Return the [x, y] coordinate for the center point of the cell that contains the specified text.  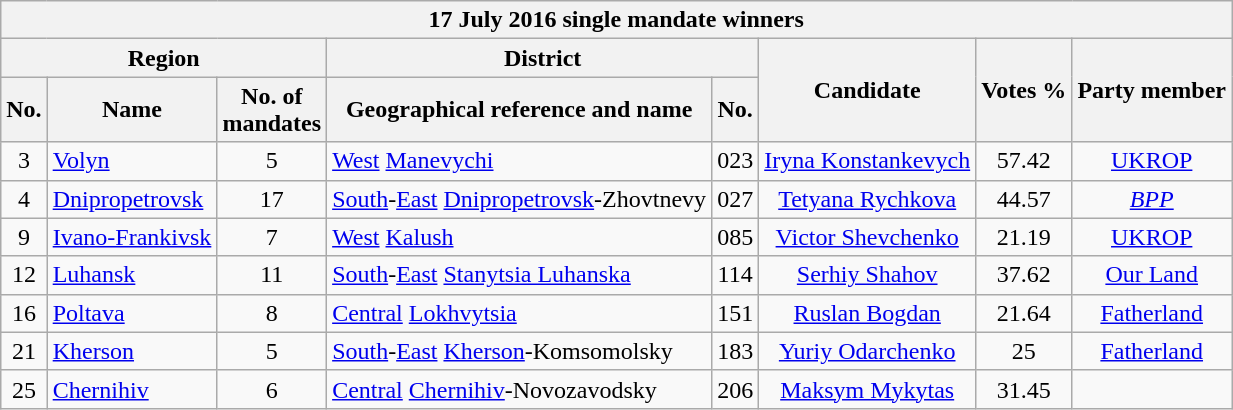
9 [24, 237]
Yuriy Odarchenko [868, 351]
17 [272, 199]
Geographical reference and name [520, 110]
21 [24, 351]
151 [736, 313]
027 [736, 199]
Central Lokhvytsia [520, 313]
Serhiy Shahov [868, 275]
West Kalush [520, 237]
Party member [1152, 90]
South-East Kherson-Komsomolsky [520, 351]
17 July 2016 single mandate winners [616, 20]
West Manevychi [520, 161]
57.42 [1024, 161]
21.64 [1024, 313]
Dnipropetrovsk [132, 199]
3 [24, 161]
Poltava [132, 313]
Victor Shevchenko [868, 237]
Chernihiv [132, 389]
Luhansk [132, 275]
023 [736, 161]
Iryna Konstankevych [868, 161]
37.62 [1024, 275]
16 [24, 313]
No. of mandates [272, 110]
7 [272, 237]
Region [164, 58]
4 [24, 199]
Ruslan Bogdan [868, 313]
12 [24, 275]
Votes % [1024, 90]
BPP [1152, 199]
44.57 [1024, 199]
206 [736, 389]
Kherson [132, 351]
31.45 [1024, 389]
Ivano-Frankivsk [132, 237]
183 [736, 351]
Our Land [1152, 275]
Central Chernihiv-Novozavodsky [520, 389]
Candidate [868, 90]
South-East Dnipropetrovsk-Zhovtnevy [520, 199]
Volyn [132, 161]
Maksym Mykytas [868, 389]
11 [272, 275]
8 [272, 313]
21.19 [1024, 237]
085 [736, 237]
6 [272, 389]
Tetyana Rychkova [868, 199]
District [543, 58]
South-East Stanytsia Luhanska [520, 275]
Name [132, 110]
114 [736, 275]
